Return the (X, Y) coordinate for the center point of the cell that contains the specified text.  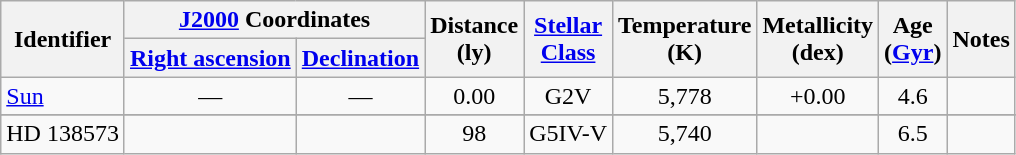
Notes (981, 39)
Declination (360, 58)
98 (474, 134)
5,740 (685, 134)
Sun (63, 96)
4.6 (913, 96)
0.00 (474, 96)
5,778 (685, 96)
Metallicity(dex) (818, 39)
Temperature(K) (685, 39)
6.5 (913, 134)
Identifier (63, 39)
StellarClass (568, 39)
G2V (568, 96)
Right ascension (210, 58)
J2000 Coordinates (274, 20)
G5IV-V (568, 134)
Distance(ly) (474, 39)
HD 138573 (63, 134)
+0.00 (818, 96)
Age(Gyr) (913, 39)
